Provide the (x, y) coordinate of the cell's center where the given text is located.  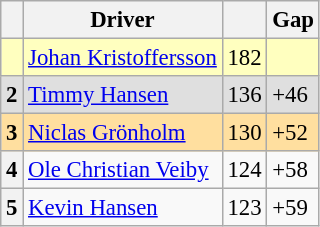
Timmy Hansen (122, 95)
Kevin Hansen (122, 208)
Ole Christian Veiby (122, 170)
124 (244, 170)
Driver (122, 20)
182 (244, 58)
Gap (293, 20)
+58 (293, 170)
123 (244, 208)
+46 (293, 95)
2 (12, 95)
+59 (293, 208)
3 (12, 133)
4 (12, 170)
+52 (293, 133)
Niclas Grönholm (122, 133)
136 (244, 95)
130 (244, 133)
Johan Kristoffersson (122, 58)
5 (12, 208)
